Locate the cell with the specified text and output its (x, y) center coordinate. 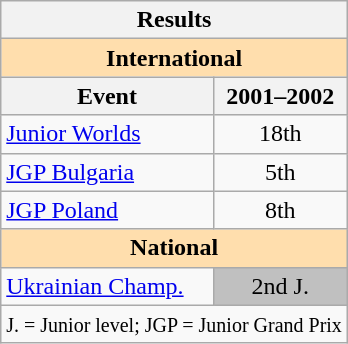
J. = Junior level; JGP = Junior Grand Prix (174, 324)
JGP Bulgaria (107, 172)
Results (174, 20)
JGP Poland (107, 210)
Event (107, 96)
2nd J. (280, 286)
Ukrainian Champ. (107, 286)
18th (280, 134)
International (174, 58)
Junior Worlds (107, 134)
2001–2002 (280, 96)
National (174, 248)
8th (280, 210)
5th (280, 172)
